Capture the cell that displays the provided text and extract its (X, Y) central coordinate. 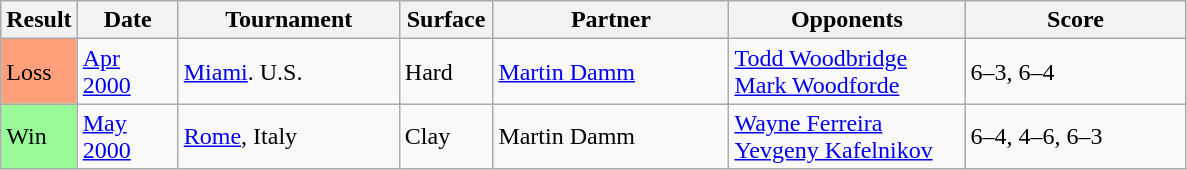
May 2000 (128, 136)
Date (128, 20)
Opponents (847, 20)
6–3, 6–4 (1076, 72)
Todd Woodbridge Mark Woodforde (847, 72)
Apr 2000 (128, 72)
Surface (446, 20)
Hard (446, 72)
Loss (39, 72)
Score (1076, 20)
Wayne Ferreira Yevgeny Kafelnikov (847, 136)
Partner (611, 20)
Result (39, 20)
Miami. U.S. (288, 72)
Tournament (288, 20)
Rome, Italy (288, 136)
Clay (446, 136)
Win (39, 136)
6–4, 4–6, 6–3 (1076, 136)
